Detect which cell encompasses the target text, then output its (x, y) center coordinate. 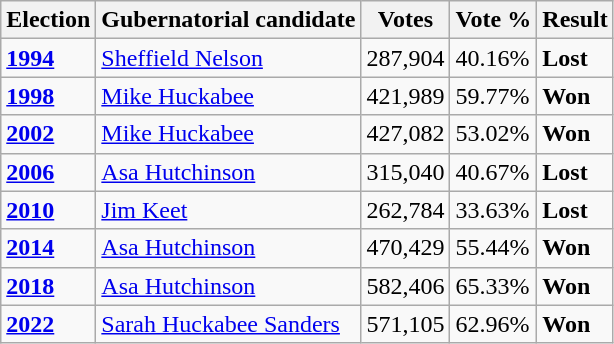
Votes (406, 20)
Sheffield Nelson (228, 58)
2002 (48, 134)
55.44% (494, 248)
421,989 (406, 96)
470,429 (406, 248)
1994 (48, 58)
Jim Keet (228, 210)
40.67% (494, 172)
427,082 (406, 134)
2006 (48, 172)
571,105 (406, 324)
53.02% (494, 134)
Result (575, 20)
59.77% (494, 96)
62.96% (494, 324)
65.33% (494, 286)
1998 (48, 96)
40.16% (494, 58)
33.63% (494, 210)
Election (48, 20)
2010 (48, 210)
2022 (48, 324)
2014 (48, 248)
Gubernatorial candidate (228, 20)
2018 (48, 286)
262,784 (406, 210)
582,406 (406, 286)
Sarah Huckabee Sanders (228, 324)
315,040 (406, 172)
287,904 (406, 58)
Vote % (494, 20)
